Return the [X, Y] coordinate for the center point of the cell that contains the specified text.  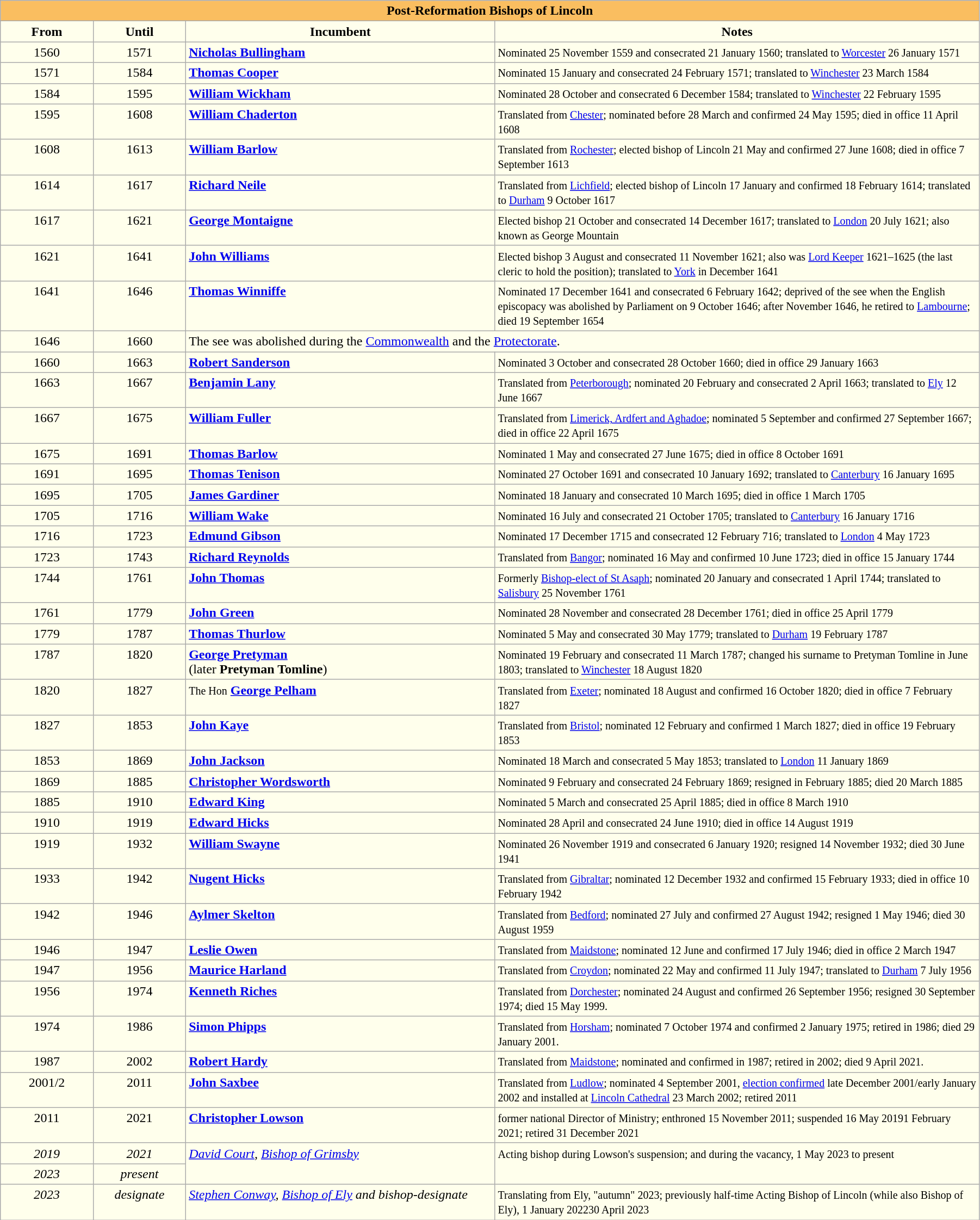
George Pretyman (later Pretyman Tomline) [340, 661]
Translated from Bangor; nominated 16 May and confirmed 10 June 1723; died in office 15 January 1744 [737, 557]
1613 [139, 157]
Kenneth Riches [340, 999]
Edward King [340, 802]
Richard Neile [340, 193]
Post-Reformation Bishops of Lincoln [490, 11]
Maurice Harland [340, 970]
Nominated 1 May and consecrated 27 June 1675; died in office 8 October 1691 [737, 454]
1932 [139, 851]
Nominated 5 March and consecrated 25 April 1885; died in office 8 March 1910 [737, 802]
Translated from Limerick, Ardfert and Aghadoe; nominated 5 September and confirmed 27 September 1667; died in office 22 April 1675 [737, 425]
Translated from Chester; nominated before 28 March and confirmed 24 May 1595; died in office 11 April 1608 [737, 122]
Edward Hicks [340, 823]
former national Director of Ministry; enthroned 15 November 2011; suspended 16 May 20191 February 2021; retired 31 December 2021 [737, 1125]
William Wickham [340, 94]
John Green [340, 613]
Nominated 9 February and consecrated 24 February 1869; resigned in February 1885; died 20 March 1885 [737, 782]
Nominated 28 November and consecrated 28 December 1761; died in office 25 April 1779 [737, 613]
William Barlow [340, 157]
Nominated 5 May and consecrated 30 May 1779; translated to Durham 19 February 1787 [737, 634]
Nominated 3 October and consecrated 28 October 1660; died in office 29 January 1663 [737, 362]
Nominated 17 December 1715 and consecrated 12 February 716; translated to London 4 May 1723 [737, 536]
George Montaigne [340, 227]
Nominated 28 April and consecrated 24 June 1910; died in office 14 August 1919 [737, 823]
From [47, 32]
Translated from Peterborough; nominated 20 February and consecrated 2 April 1663; translated to Ely 12 June 1667 [737, 391]
William Swayne [340, 851]
1744 [47, 585]
1987 [47, 1062]
Nominated 15 January and consecrated 24 February 1571; translated to Winchester 23 March 1584 [737, 73]
Translated from Exeter; nominated 18 August and confirmed 16 October 1820; died in office 7 February 1827 [737, 697]
Simon Phipps [340, 1033]
John Saxbee [340, 1090]
designate [139, 1202]
Until [139, 32]
Stephen Conway, Bishop of Ely and bishop-designate [340, 1202]
Nominated 16 July and consecrated 21 October 1705; translated to Canterbury 16 January 1716 [737, 516]
Nominated 25 November 1559 and consecrated 21 January 1560; translated to Worcester 26 January 1571 [737, 52]
Aylmer Skelton [340, 921]
Leslie Owen [340, 950]
Acting bishop during Lowson's suspension; and during the vacancy, 1 May 2023 to present [737, 1163]
Benjamin Lany [340, 391]
1743 [139, 557]
John Jackson [340, 760]
Robert Sanderson [340, 362]
David Court, Bishop of Grimsby [340, 1163]
Nominated 19 February and consecrated 11 March 1787; changed his surname to Pretyman Tomline in June 1803; translated to Winchester 18 August 1820 [737, 661]
2002 [139, 1062]
Nicholas Bullingham [340, 52]
Thomas Thurlow [340, 634]
Nominated 27 October 1691 and consecrated 10 January 1692; translated to Canterbury 16 January 1695 [737, 474]
1986 [139, 1033]
The see was abolished during the Commonwealth and the Protectorate. [583, 341]
Nominated 26 November 1919 and consecrated 6 January 1920; resigned 14 November 1932; died 30 June 1941 [737, 851]
Translating from Ely, "autumn" 2023; previously half-time Acting Bishop of Lincoln (while also Bishop of Ely), 1 January 202230 April 2023 [737, 1202]
1614 [47, 193]
Thomas Winniffe [340, 306]
John Kaye [340, 732]
Translated from Bristol; nominated 12 February and confirmed 1 March 1827; died in office 19 February 1853 [737, 732]
Nominated 28 October and consecrated 6 December 1584; translated to Winchester 22 February 1595 [737, 94]
Christopher Lowson [340, 1125]
Christopher Wordsworth [340, 782]
1560 [47, 52]
John Thomas [340, 585]
Nominated 18 March and consecrated 5 May 1853; translated to London 11 January 1869 [737, 760]
2019 [47, 1153]
Translated from Bedford; nominated 27 July and confirmed 27 August 1942; resigned 1 May 1946; died 30 August 1959 [737, 921]
Formerly Bishop-elect of St Asaph; nominated 20 January and consecrated 1 April 1744; translated to Salisbury 25 November 1761 [737, 585]
Notes [737, 32]
Translated from Dorchester; nominated 24 August and confirmed 26 September 1956; resigned 30 September 1974; died 15 May 1999. [737, 999]
Translated from Croydon; nominated 22 May and confirmed 11 July 1947; translated to Durham 7 July 1956 [737, 970]
John Williams [340, 263]
2001/2 [47, 1090]
present [139, 1174]
Richard Reynolds [340, 557]
The Hon George Pelham [340, 697]
William Chaderton [340, 122]
Thomas Tenison [340, 474]
Translated from Maidstone; nominated and confirmed in 1987; retired in 2002; died 9 April 2021. [737, 1062]
Elected bishop 21 October and consecrated 14 December 1617; translated to London 20 July 1621; also known as George Mountain [737, 227]
Translated from Maidstone; nominated 12 June and confirmed 17 July 1946; died in office 2 March 1947 [737, 950]
Translated from Gibraltar; nominated 12 December 1932 and confirmed 15 February 1933; died in office 10 February 1942 [737, 887]
Thomas Barlow [340, 454]
Robert Hardy [340, 1062]
William Wake [340, 516]
Nugent Hicks [340, 887]
Translated from Lichfield; elected bishop of Lincoln 17 January and confirmed 18 February 1614; translated to Durham 9 October 1617 [737, 193]
Translated from Rochester; elected bishop of Lincoln 21 May and confirmed 27 June 1608; died in office 7 September 1613 [737, 157]
William Fuller [340, 425]
Translated from Horsham; nominated 7 October 1974 and confirmed 2 January 1975; retired in 1986; died 29 January 2001. [737, 1033]
Nominated 18 January and consecrated 10 March 1695; died in office 1 March 1705 [737, 495]
Incumbent [340, 32]
James Gardiner [340, 495]
Edmund Gibson [340, 536]
1933 [47, 887]
Thomas Cooper [340, 73]
